Provide the (X, Y) coordinate of the cell's center where the given text is located.  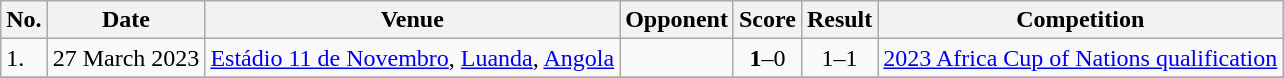
Opponent (677, 20)
Venue (412, 20)
Competition (1080, 20)
Estádio 11 de Novembro, Luanda, Angola (412, 58)
2023 Africa Cup of Nations qualification (1080, 58)
No. (24, 20)
1. (24, 58)
Date (126, 20)
Score (767, 20)
1–0 (767, 58)
1–1 (839, 58)
27 March 2023 (126, 58)
Result (839, 20)
